From the cell containing the given text, extract its center point as (X, Y) coordinate. 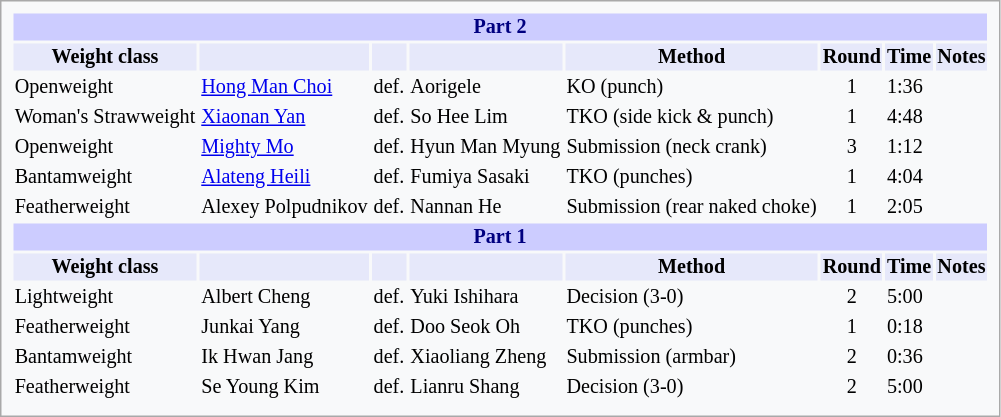
Woman's Strawweight (105, 116)
Xiaonan Yan (284, 116)
TKO (side kick & punch) (692, 116)
0:18 (908, 326)
Ik Hwan Jang (284, 356)
Part 2 (500, 26)
4:48 (908, 116)
KO (punch) (692, 86)
Submission (neck crank) (692, 146)
Xiaoliang Zheng (486, 356)
Hyun Man Myung (486, 146)
Yuki Ishihara (486, 296)
Lightweight (105, 296)
Hong Man Choi (284, 86)
Doo Seok Oh (486, 326)
4:04 (908, 176)
Aorigele (486, 86)
Alexey Polpudnikov (284, 206)
Nannan He (486, 206)
0:36 (908, 356)
Submission (armbar) (692, 356)
3 (852, 146)
Junkai Yang (284, 326)
1:36 (908, 86)
Alateng Heili (284, 176)
Lianru Shang (486, 386)
Se Young Kim (284, 386)
Fumiya Sasaki (486, 176)
Submission (rear naked choke) (692, 206)
Part 1 (500, 236)
Mighty Mo (284, 146)
So Hee Lim (486, 116)
Albert Cheng (284, 296)
2:05 (908, 206)
1:12 (908, 146)
